Locate the cell with the specified text and output its [x, y] center coordinate. 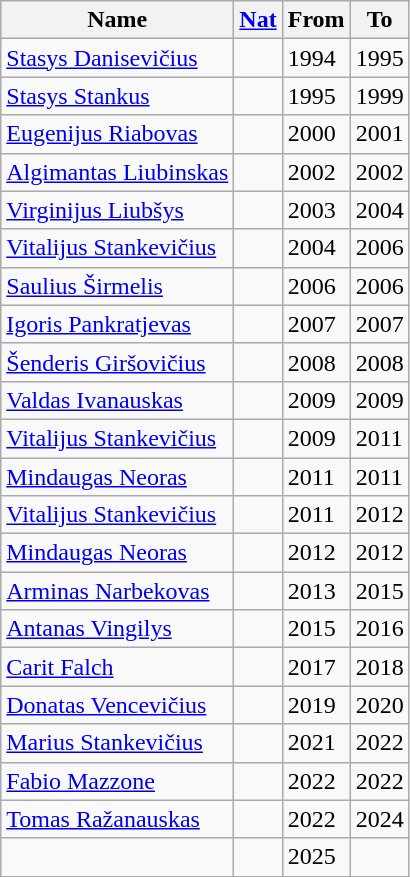
2018 [380, 667]
Valdas Ivanauskas [118, 400]
Donatas Vencevičius [118, 705]
Igoris Pankratjevas [118, 324]
2016 [380, 629]
Eugenijus Riabovas [118, 134]
Algimantas Liubinskas [118, 172]
2019 [316, 705]
Fabio Mazzone [118, 781]
Arminas Narbekovas [118, 591]
2021 [316, 743]
Virginijus Liubšys [118, 210]
To [380, 20]
Antanas Vingilys [118, 629]
Tomas Ražanauskas [118, 819]
2017 [316, 667]
Stasys Stankus [118, 96]
Name [118, 20]
Stasys Danisevičius [118, 58]
2024 [380, 819]
Carit Falch [118, 667]
From [316, 20]
1994 [316, 58]
2020 [380, 705]
2013 [316, 591]
1999 [380, 96]
2000 [316, 134]
Marius Stankevičius [118, 743]
Šenderis Giršovičius [118, 362]
Nat [258, 20]
2003 [316, 210]
2025 [316, 857]
2001 [380, 134]
Saulius Širmelis [118, 286]
